Output the [X, Y] coordinate of the center of the cell containing the given text.  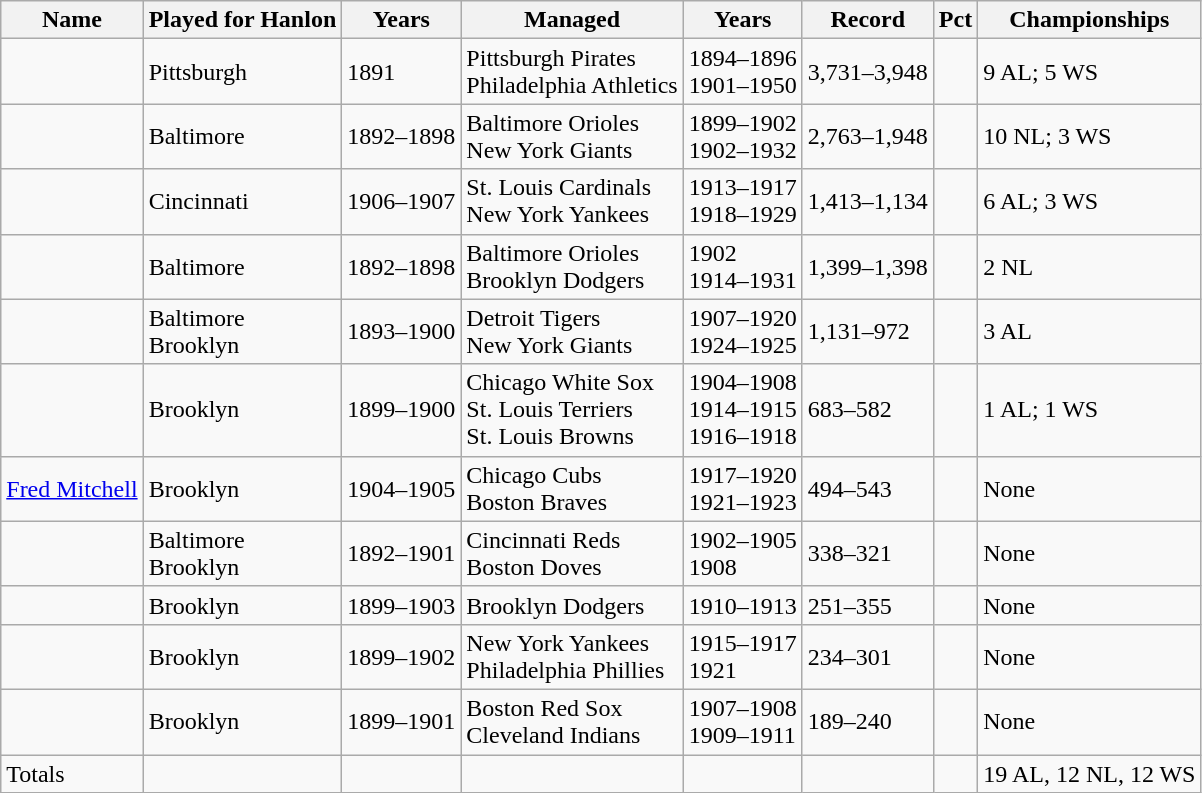
1893–1900 [402, 332]
Name [72, 20]
1913–19171918–1929 [742, 202]
Chicago White SoxSt. Louis TerriersSt. Louis Browns [572, 410]
1899–19021902–1932 [742, 136]
1892–1901 [402, 554]
Pittsburgh PiratesPhiladelphia Athletics [572, 72]
1899–1903 [402, 605]
251–355 [868, 605]
9 AL; 5 WS [1090, 72]
Cincinnati RedsBoston Doves [572, 554]
St. Louis CardinalsNew York Yankees [572, 202]
234–301 [868, 656]
Brooklyn Dodgers [572, 605]
1891 [402, 72]
1,413–1,134 [868, 202]
2 NL [1090, 266]
Championships [1090, 20]
2,763–1,948 [868, 136]
Detroit TigersNew York Giants [572, 332]
1917–19201921–1923 [742, 488]
Fred Mitchell [72, 488]
1894–18961901–1950 [742, 72]
Baltimore OriolesBrooklyn Dodgers [572, 266]
1907–19081909–1911 [742, 722]
3 AL [1090, 332]
New York YankeesPhiladelphia Phillies [572, 656]
3,731–3,948 [868, 72]
19021914–1931 [742, 266]
1,131–972 [868, 332]
1899–1901 [402, 722]
1910–1913 [742, 605]
Totals [72, 773]
1907–19201924–1925 [742, 332]
1899–1900 [402, 410]
1904–19081914–19151916–1918 [742, 410]
1899–1902 [402, 656]
Baltimore OriolesNew York Giants [572, 136]
Played for Hanlon [242, 20]
19 AL, 12 NL, 12 WS [1090, 773]
1902–19051908 [742, 554]
1915–19171921 [742, 656]
Managed [572, 20]
Boston Red SoxCleveland Indians [572, 722]
1904–1905 [402, 488]
Pct [955, 20]
494–543 [868, 488]
Chicago CubsBoston Braves [572, 488]
189–240 [868, 722]
Record [868, 20]
338–321 [868, 554]
6 AL; 3 WS [1090, 202]
1 AL; 1 WS [1090, 410]
1,399–1,398 [868, 266]
Pittsburgh [242, 72]
10 NL; 3 WS [1090, 136]
683–582 [868, 410]
1906–1907 [402, 202]
Cincinnati [242, 202]
